From the cell containing the given text, extract its center point as (X, Y) coordinate. 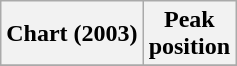
Peakposition (189, 34)
Chart (2003) (72, 34)
